Capture the cell that displays the provided text and extract its (X, Y) central coordinate. 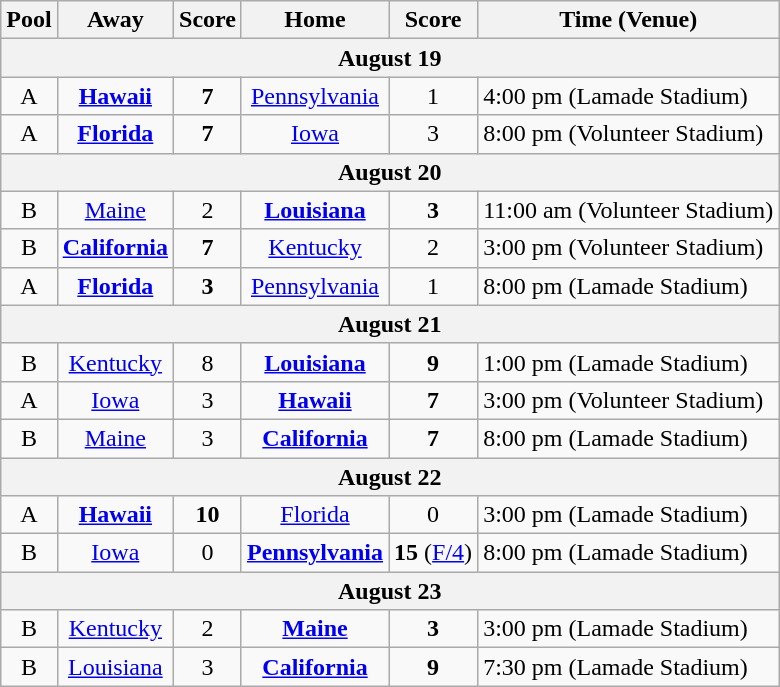
8:00 pm (Volunteer Stadium) (628, 134)
August 19 (390, 58)
7:30 pm (Lamade Stadium) (628, 667)
August 22 (390, 477)
Away (115, 20)
Home (314, 20)
4:00 pm (Lamade Stadium) (628, 96)
Pool (29, 20)
11:00 am (Volunteer Stadium) (628, 210)
8 (208, 362)
15 (F/4) (434, 553)
10 (208, 515)
Time (Venue) (628, 20)
1:00 pm (Lamade Stadium) (628, 362)
August 23 (390, 591)
August 21 (390, 324)
August 20 (390, 172)
